From the cell containing the given text, extract its center point as [x, y] coordinate. 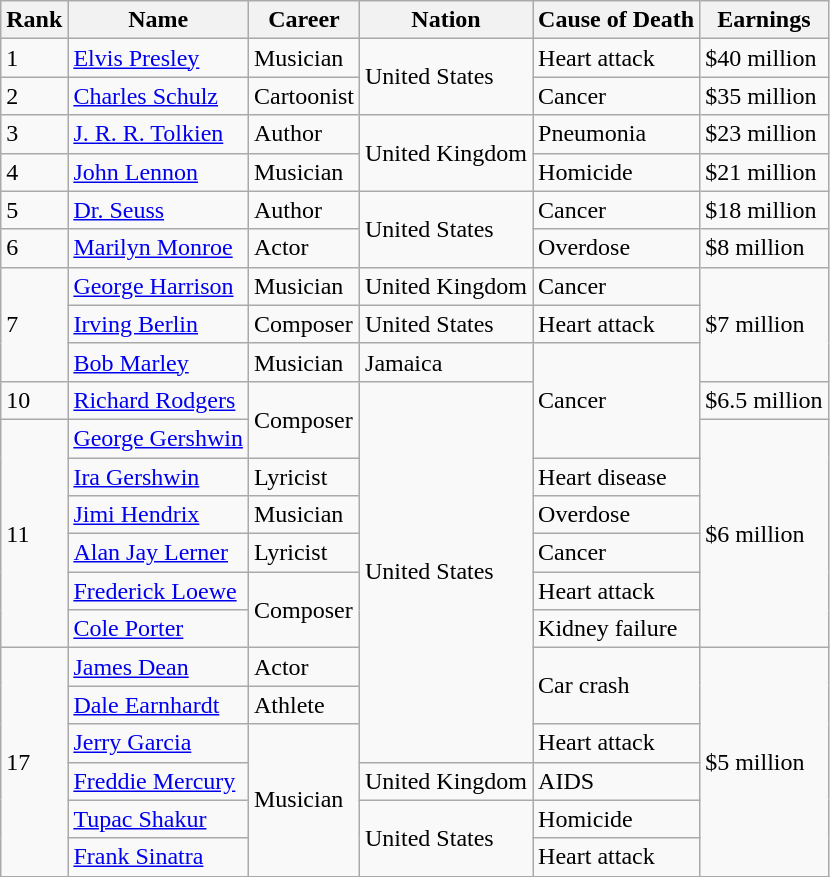
$8 million [764, 248]
Alan Jay Lerner [158, 553]
5 [34, 210]
Cole Porter [158, 629]
George Harrison [158, 286]
$6.5 million [764, 400]
Athlete [304, 705]
Marilyn Monroe [158, 248]
17 [34, 762]
2 [34, 96]
$5 million [764, 762]
Career [304, 20]
Bob Marley [158, 362]
Cause of Death [616, 20]
$35 million [764, 96]
Jamaica [446, 362]
George Gershwin [158, 438]
$18 million [764, 210]
Nation [446, 20]
Earnings [764, 20]
Freddie Mercury [158, 781]
$23 million [764, 134]
Tupac Shakur [158, 819]
4 [34, 172]
Frank Sinatra [158, 857]
Dr. Seuss [158, 210]
John Lennon [158, 172]
Pneumonia [616, 134]
J. R. R. Tolkien [158, 134]
Richard Rodgers [158, 400]
Name [158, 20]
Dale Earnhardt [158, 705]
Jimi Hendrix [158, 515]
$21 million [764, 172]
Car crash [616, 686]
1 [34, 58]
Cartoonist [304, 96]
Frederick Loewe [158, 591]
Jerry Garcia [158, 743]
Charles Schulz [158, 96]
Heart disease [616, 477]
10 [34, 400]
Elvis Presley [158, 58]
6 [34, 248]
3 [34, 134]
$40 million [764, 58]
11 [34, 533]
$6 million [764, 533]
Irving Berlin [158, 324]
Kidney failure [616, 629]
AIDS [616, 781]
$7 million [764, 324]
Rank [34, 20]
James Dean [158, 667]
7 [34, 324]
Ira Gershwin [158, 477]
